Provide the (X, Y) coordinate of the cell's center where the given text is located.  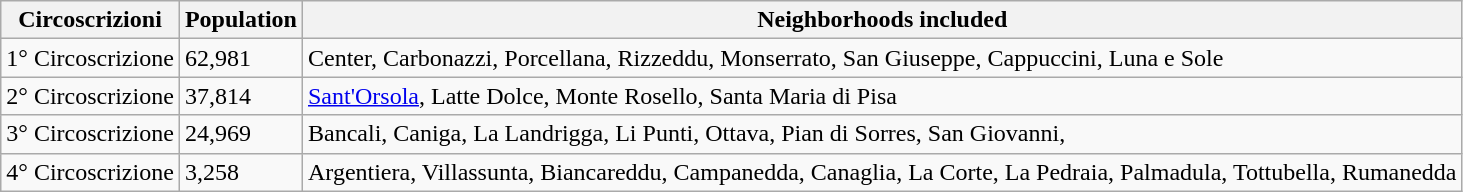
24,969 (240, 134)
Bancali, Caniga, La Landrigga, Li Punti, Ottava, Pian di Sorres, San Giovanni, (882, 134)
1° Circoscrizione (90, 58)
Neighborhoods included (882, 20)
4° Circoscrizione (90, 172)
3,258 (240, 172)
Sant'Orsola, Latte Dolce, Monte Rosello, Santa Maria di Pisa (882, 96)
Argentiera, Villassunta, Biancareddu, Campanedda, Canaglia, La Corte, La Pedraia, Palmadula, Tottubella, Rumanedda (882, 172)
3° Circoscrizione (90, 134)
2° Circoscrizione (90, 96)
Center, Carbonazzi, Porcellana, Rizzeddu, Monserrato, San Giuseppe, Cappuccini, Luna e Sole (882, 58)
Population (240, 20)
37,814 (240, 96)
Circoscrizioni (90, 20)
62,981 (240, 58)
